Return [X, Y] of the center of cell containing provided text 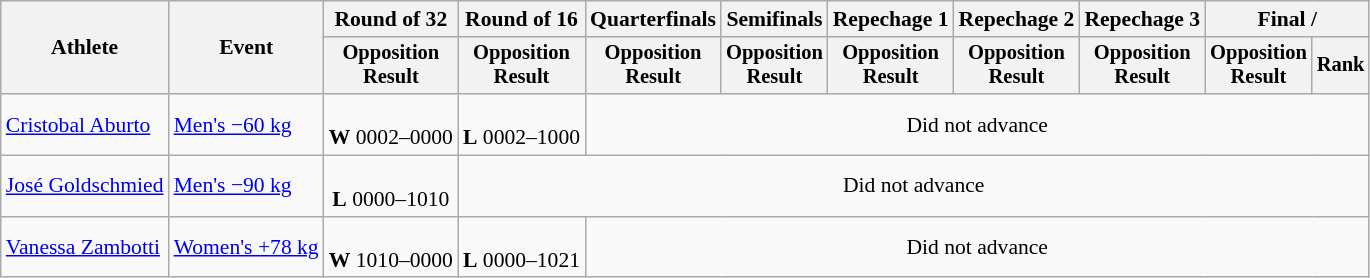
Quarterfinals [653, 19]
Repechage 3 [1142, 19]
W 1010–0000 [391, 248]
Repechage 1 [891, 19]
Round of 32 [391, 19]
Vanessa Zambotti [85, 248]
L 0000–1010 [391, 186]
Event [246, 48]
L 0002–1000 [522, 124]
Men's −60 kg [246, 124]
Semifinals [774, 19]
Round of 16 [522, 19]
W 0002–0000 [391, 124]
Men's −90 kg [246, 186]
Final / [1287, 19]
Athlete [85, 48]
Cristobal Aburto [85, 124]
Women's +78 kg [246, 248]
José Goldschmied [85, 186]
Rank [1341, 66]
L 0000–1021 [522, 248]
Repechage 2 [1017, 19]
